From the cell containing the given text, extract its center point as [x, y] coordinate. 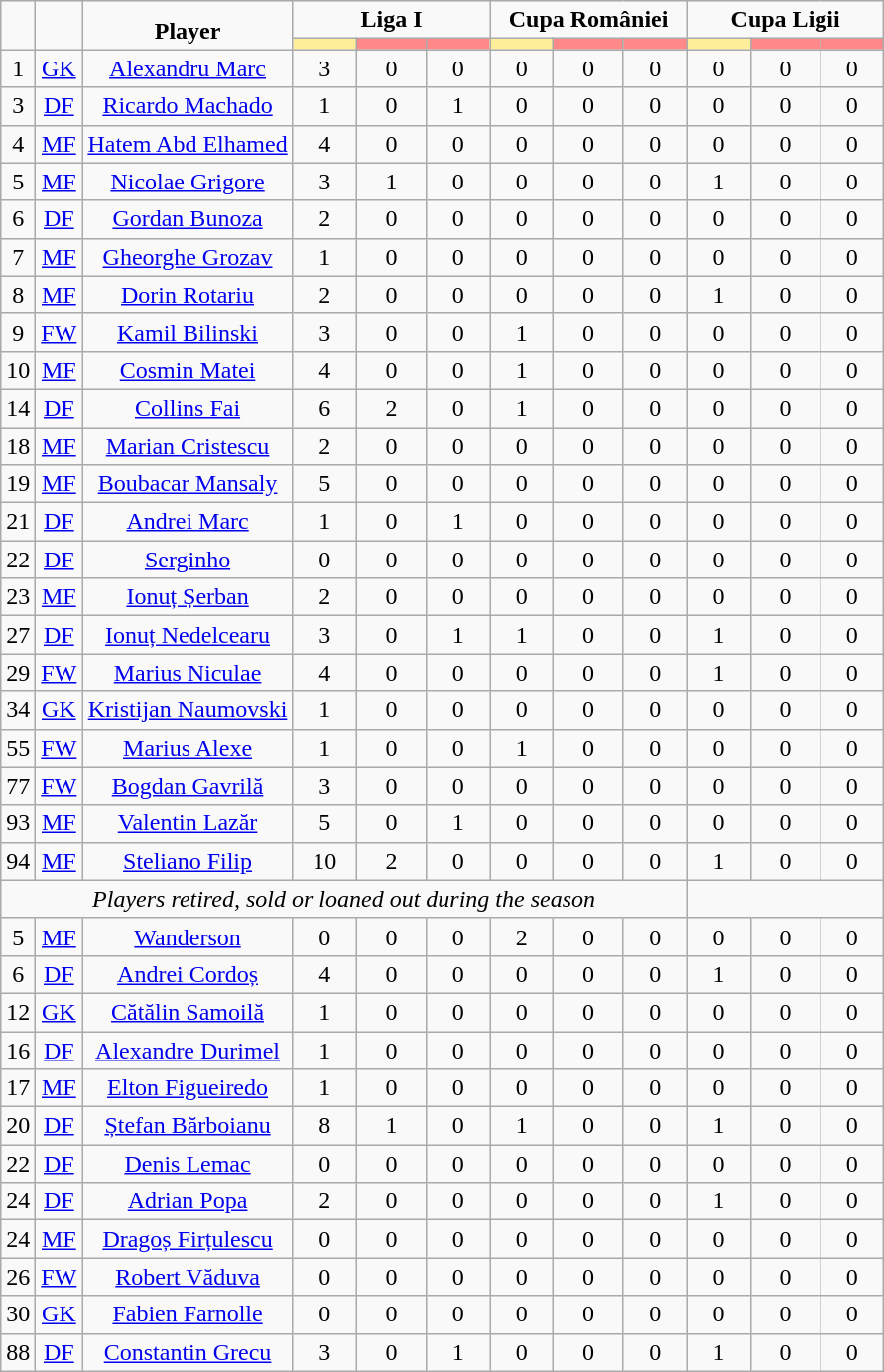
30 [18, 1314]
19 [18, 484]
27 [18, 635]
Players retired, sold or loaned out during the season [344, 899]
Collins Fai [188, 408]
14 [18, 408]
29 [18, 673]
93 [18, 823]
Constantin Grecu [188, 1352]
Kamil Bilinski [188, 332]
Fabien Farnolle [188, 1314]
Cupa Ligii [786, 20]
Ștefan Bărboianu [188, 1126]
Ionuț Nedelcearu [188, 635]
20 [18, 1126]
77 [18, 786]
Cătălin Samoilă [188, 1012]
55 [18, 748]
Dorin Rotariu [188, 295]
Ionuț Șerban [188, 597]
Cosmin Matei [188, 370]
Hatem Abd Elhamed [188, 144]
Dragoș Firțulescu [188, 1239]
26 [18, 1277]
Bogdan Gavrilă [188, 786]
Valentin Lazăr [188, 823]
Gheorghe Grozav [188, 257]
Alexandre Durimel [188, 1051]
Robert Văduva [188, 1277]
94 [18, 861]
21 [18, 522]
23 [18, 597]
Wanderson [188, 936]
16 [18, 1051]
17 [18, 1088]
18 [18, 445]
Kristijan Naumovski [188, 710]
Adrian Popa [188, 1201]
Marius Alexe [188, 748]
88 [18, 1352]
Nicolae Grigore [188, 182]
Ricardo Machado [188, 106]
34 [18, 710]
Elton Figueiredo [188, 1088]
12 [18, 1012]
Cupa României [589, 20]
Gordan Bunoza [188, 219]
Boubacar Mansaly [188, 484]
Serginho [188, 560]
Denis Lemac [188, 1164]
Marius Niculae [188, 673]
Player [188, 26]
9 [18, 332]
Andrei Marc [188, 522]
Liga I [391, 20]
Andrei Cordoș [188, 974]
Steliano Filip [188, 861]
Marian Cristescu [188, 445]
7 [18, 257]
Alexandru Marc [188, 68]
